Extract the [x, y] coordinate from the center of the cell holding the provided text.  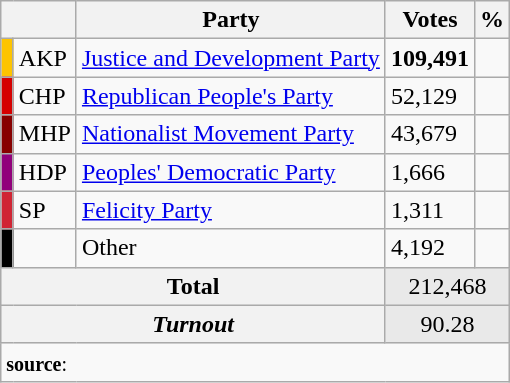
Republican People's Party [230, 96]
Justice and Development Party [230, 58]
109,491 [430, 58]
Nationalist Movement Party [230, 134]
source: [256, 362]
Party [230, 20]
4,192 [430, 248]
HDP [44, 172]
52,129 [430, 96]
Total [194, 286]
1,666 [430, 172]
Other [230, 248]
Felicity Party [230, 210]
Turnout [194, 324]
43,679 [430, 134]
90.28 [447, 324]
SP [44, 210]
1,311 [430, 210]
% [492, 20]
Votes [430, 20]
MHP [44, 134]
Peoples' Democratic Party [230, 172]
AKP [44, 58]
CHP [44, 96]
212,468 [447, 286]
